For the text-containing cell, return its midpoint in (X, Y) coordinate format. 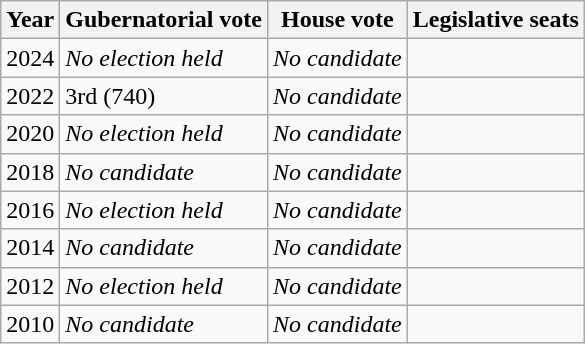
2022 (30, 96)
House vote (338, 20)
2024 (30, 58)
2020 (30, 134)
2010 (30, 324)
2012 (30, 286)
2016 (30, 210)
Legislative seats (496, 20)
Year (30, 20)
3rd (740) (164, 96)
2014 (30, 248)
2018 (30, 172)
Gubernatorial vote (164, 20)
